Return (x, y) of the center of cell containing provided text 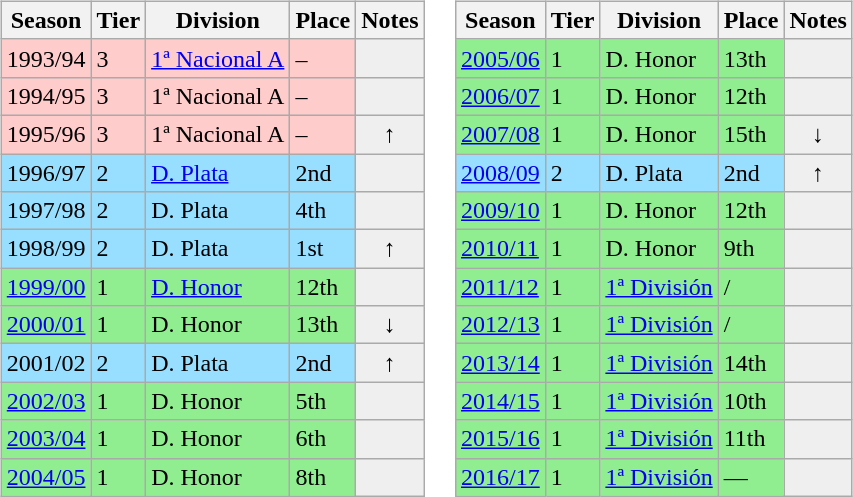
4th (323, 211)
2001/02 (46, 363)
1996/97 (46, 173)
5th (323, 401)
9th (751, 249)
8th (323, 477)
2004/05 (46, 477)
10th (751, 401)
2007/08 (501, 134)
15th (751, 134)
2013/14 (501, 363)
1994/95 (46, 96)
1999/00 (46, 287)
11th (751, 439)
1995/96 (46, 134)
2014/15 (501, 401)
2006/07 (501, 96)
6th (323, 439)
— (751, 477)
2005/06 (501, 58)
1998/99 (46, 249)
2011/12 (501, 287)
2012/13 (501, 325)
1997/98 (46, 211)
2008/09 (501, 173)
2000/01 (46, 325)
1993/94 (46, 58)
2010/11 (501, 249)
1st (323, 249)
2015/16 (501, 439)
2016/17 (501, 477)
2003/04 (46, 439)
14th (751, 363)
2009/10 (501, 211)
2002/03 (46, 401)
